Capture the cell that displays the provided text and extract its [x, y] central coordinate. 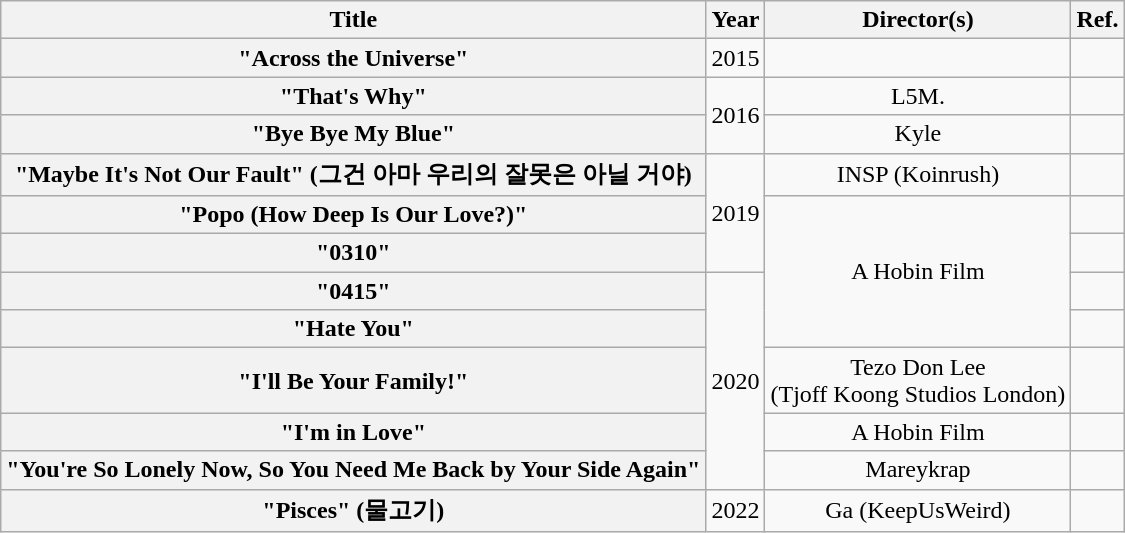
"Hate You" [354, 329]
"0415" [354, 291]
Title [354, 20]
"I'm in Love" [354, 432]
"You're So Lonely Now, So You Need Me Back by Your Side Again" [354, 470]
INSP (Koinrush) [918, 174]
Tezo Don Lee(Tjoff Koong Studios London) [918, 380]
Mareykrap [918, 470]
"That's Why" [354, 96]
2022 [736, 510]
Ga (KeepUsWeird) [918, 510]
"I'll Be Your Family!" [354, 380]
2015 [736, 58]
Ref. [1098, 20]
Year [736, 20]
2020 [736, 380]
Kyle [918, 134]
"Across the Universe" [354, 58]
"0310" [354, 253]
"Bye Bye My Blue" [354, 134]
2019 [736, 212]
Director(s) [918, 20]
"Pisces" (물고기) [354, 510]
2016 [736, 115]
"Popo (How Deep Is Our Love?)" [354, 215]
L5M. [918, 96]
"Maybe It's Not Our Fault" (그건 아마 우리의 잘못은 아닐 거야) [354, 174]
